Return [X, Y] of the center of cell containing provided text 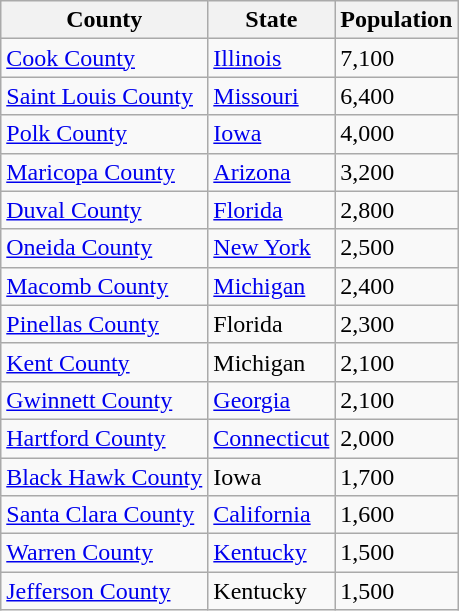
Population [396, 20]
Warren County [104, 553]
2,500 [396, 248]
Arizona [272, 172]
2,800 [396, 210]
Duval County [104, 210]
Jefferson County [104, 591]
2,000 [396, 438]
Black Hawk County [104, 477]
Illinois [272, 58]
Saint Louis County [104, 96]
Pinellas County [104, 324]
Georgia [272, 400]
County [104, 20]
1,600 [396, 515]
Hartford County [104, 438]
State [272, 20]
Santa Clara County [104, 515]
Polk County [104, 134]
2,300 [396, 324]
Maricopa County [104, 172]
7,100 [396, 58]
2,400 [396, 286]
1,700 [396, 477]
4,000 [396, 134]
California [272, 515]
New York [272, 248]
Gwinnett County [104, 400]
Kent County [104, 362]
3,200 [396, 172]
Macomb County [104, 286]
Cook County [104, 58]
Oneida County [104, 248]
Missouri [272, 96]
Connecticut [272, 438]
6,400 [396, 96]
